Output the (X, Y) coordinate of the center of the cell containing the given text.  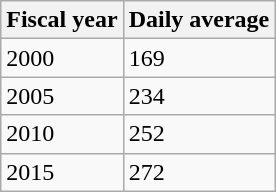
2015 (62, 172)
2000 (62, 58)
Daily average (199, 20)
234 (199, 96)
252 (199, 134)
2005 (62, 96)
Fiscal year (62, 20)
2010 (62, 134)
169 (199, 58)
272 (199, 172)
